Extract the [X, Y] coordinate from the center of the cell holding the provided text.  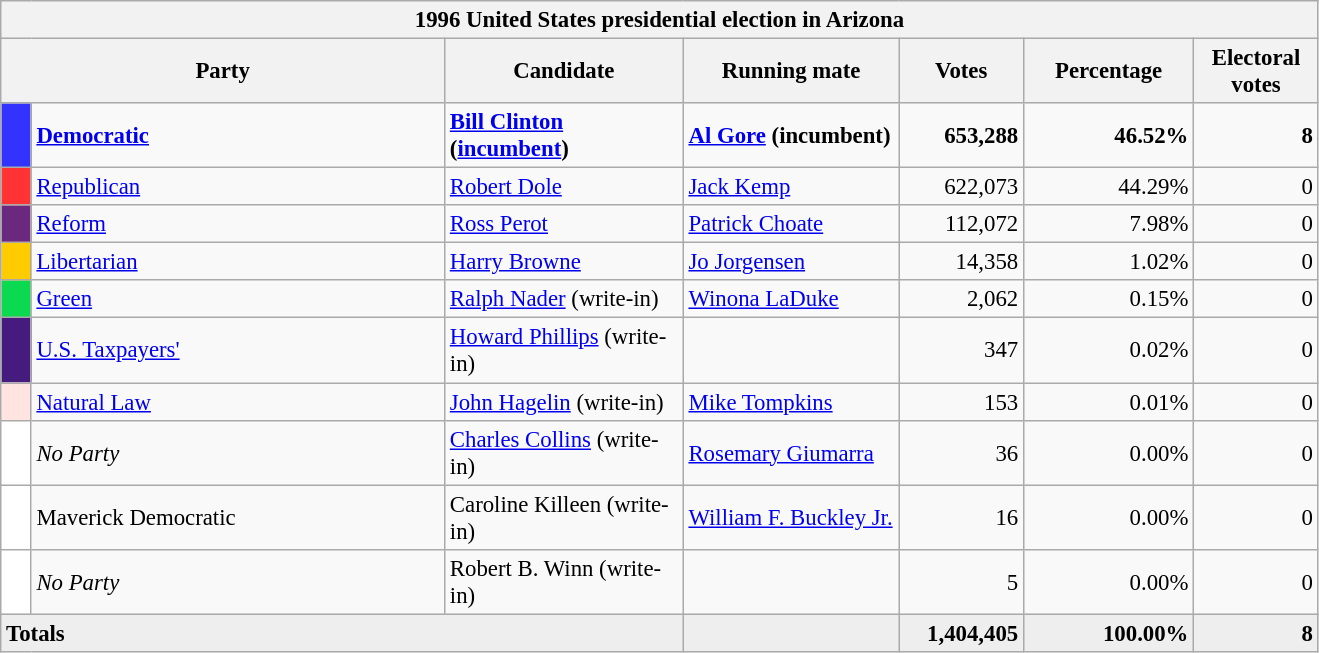
44.29% [1109, 187]
5 [962, 582]
Votes [962, 72]
0.15% [1109, 299]
Patrick Choate [791, 224]
36 [962, 452]
Harry Browne [564, 262]
Bill Clinton (incumbent) [564, 136]
1996 United States presidential election in Arizona [660, 20]
Charles Collins (write-in) [564, 452]
Republican [238, 187]
Ralph Nader (write-in) [564, 299]
0.02% [1109, 350]
1,404,405 [962, 633]
Winona LaDuke [791, 299]
Running mate [791, 72]
0.01% [1109, 402]
14,358 [962, 262]
153 [962, 402]
Percentage [1109, 72]
Totals [342, 633]
653,288 [962, 136]
Party [223, 72]
Rosemary Giumarra [791, 452]
Howard Phillips (write-in) [564, 350]
7.98% [1109, 224]
Candidate [564, 72]
Robert B. Winn (write-in) [564, 582]
William F. Buckley Jr. [791, 518]
347 [962, 350]
John Hagelin (write-in) [564, 402]
Al Gore (incumbent) [791, 136]
622,073 [962, 187]
112,072 [962, 224]
Jack Kemp [791, 187]
U.S. Taxpayers' [238, 350]
Robert Dole [564, 187]
Libertarian [238, 262]
100.00% [1109, 633]
2,062 [962, 299]
Reform [238, 224]
1.02% [1109, 262]
Green [238, 299]
Ross Perot [564, 224]
Mike Tompkins [791, 402]
Caroline Killeen (write-in) [564, 518]
Electoral votes [1256, 72]
Maverick Democratic [238, 518]
46.52% [1109, 136]
Natural Law [238, 402]
Democratic [238, 136]
Jo Jorgensen [791, 262]
16 [962, 518]
